Return the [X, Y] coordinate for the center point of the cell that contains the specified text.  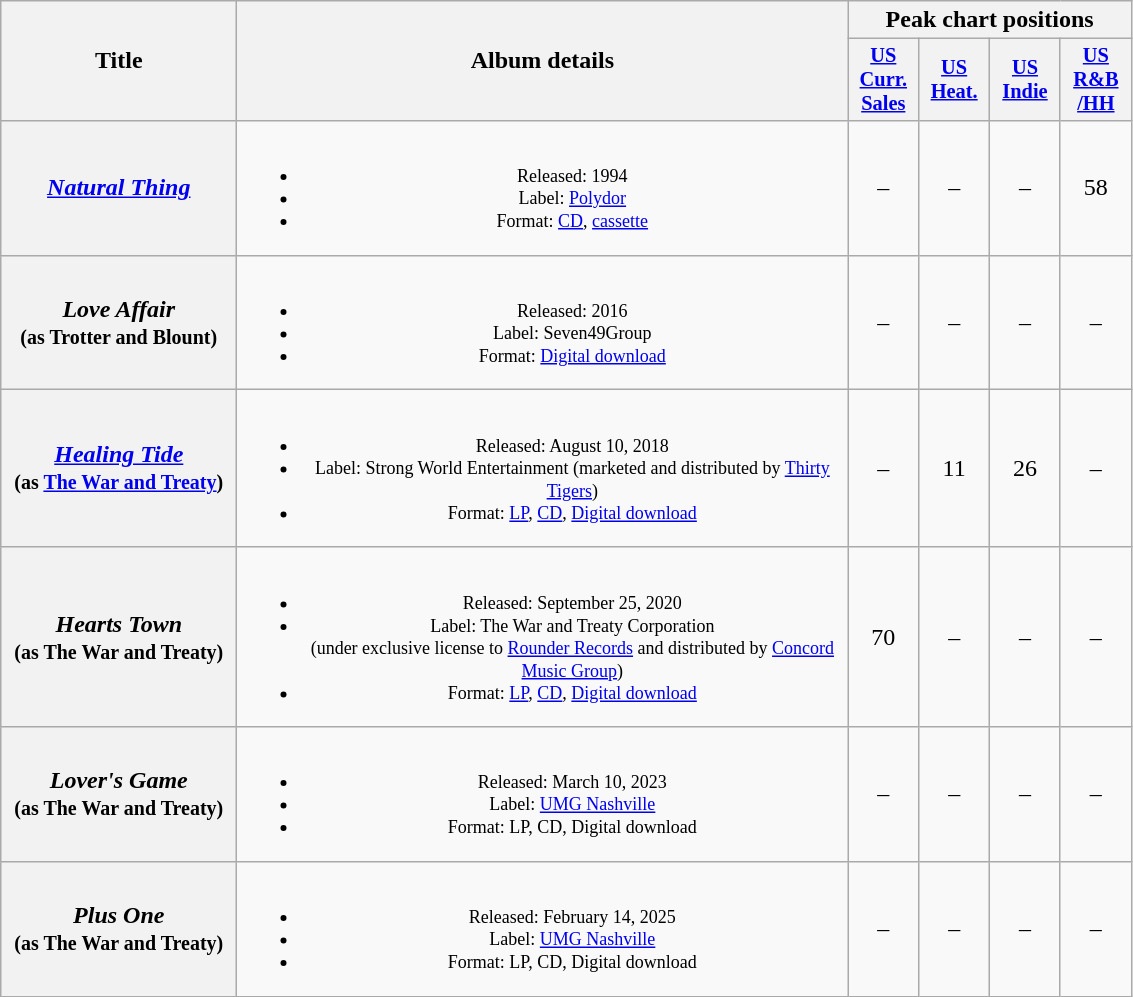
Love Affair (as Trotter and Blount) [119, 322]
USIndie [1026, 80]
Lover's Game (as The War and Treaty) [119, 794]
Healing Tide (as The War and Treaty) [119, 468]
26 [1026, 468]
Released: 1994Label: PolydorFormat: CD, cassette [542, 188]
Released: August 10, 2018Label: Strong World Entertainment (marketed and distributed by Thirty Tigers)Format: LP, CD, Digital download [542, 468]
11 [954, 468]
USR&B/HH [1096, 80]
58 [1096, 188]
Hearts Town (as The War and Treaty) [119, 637]
70 [884, 637]
Released: March 10, 2023Label: UMG NashvilleFormat: LP, CD, Digital download [542, 794]
USCurr.Sales [884, 80]
Natural Thing [119, 188]
Released: February 14, 2025Label: UMG NashvilleFormat: LP, CD, Digital download [542, 928]
Album details [542, 61]
Plus One (as The War and Treaty) [119, 928]
USHeat. [954, 80]
Released: 2016Label: Seven49GroupFormat: Digital download [542, 322]
Title [119, 61]
Peak chart positions [990, 20]
